Return [X, Y] of the center of cell containing provided text 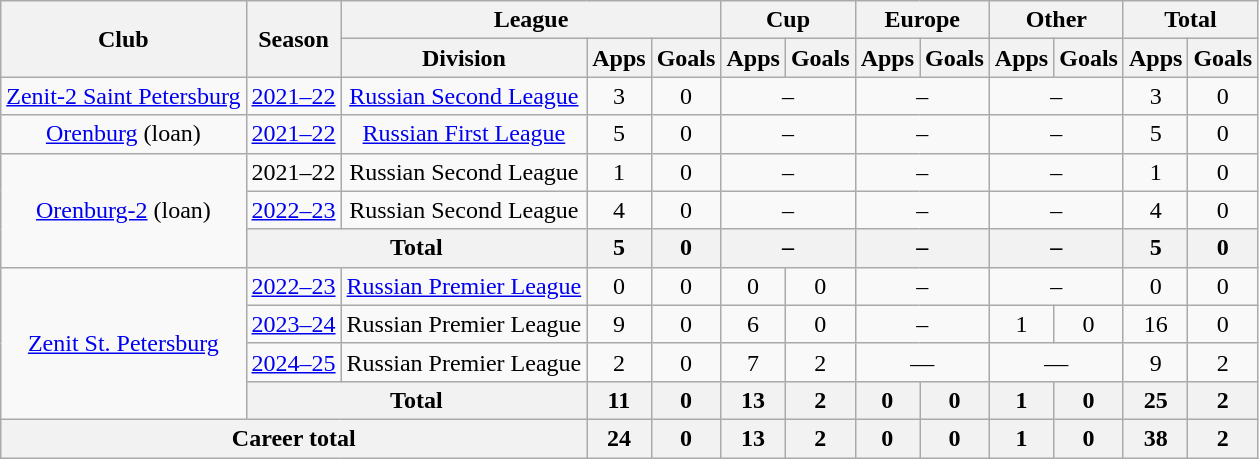
6 [753, 324]
2023–24 [294, 324]
Other [1056, 20]
7 [753, 362]
Orenburg-2 (loan) [124, 210]
16 [1155, 324]
24 [619, 438]
Season [294, 39]
38 [1155, 438]
League [531, 20]
Zenit St. Petersburg [124, 343]
Cup [788, 20]
25 [1155, 400]
2024–25 [294, 362]
Europe [922, 20]
Career total [294, 438]
Orenburg (loan) [124, 134]
Division [464, 58]
11 [619, 400]
Zenit-2 Saint Petersburg [124, 96]
Russian First League [464, 134]
Club [124, 39]
